Scan for the cell matching the given text and deliver its [x, y] coordinate at center. 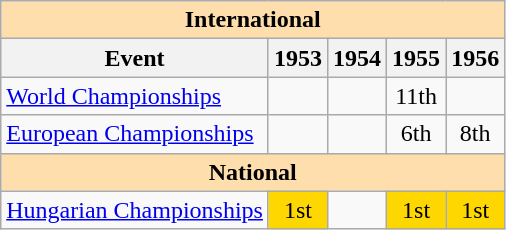
European Championships [135, 134]
1954 [358, 58]
World Championships [135, 96]
1956 [476, 58]
Hungarian Championships [135, 210]
International [253, 20]
11th [416, 96]
Event [135, 58]
1955 [416, 58]
8th [476, 134]
National [253, 172]
6th [416, 134]
1953 [298, 58]
